Search for the cell housing the specified text and yield its [x, y] center coordinate. 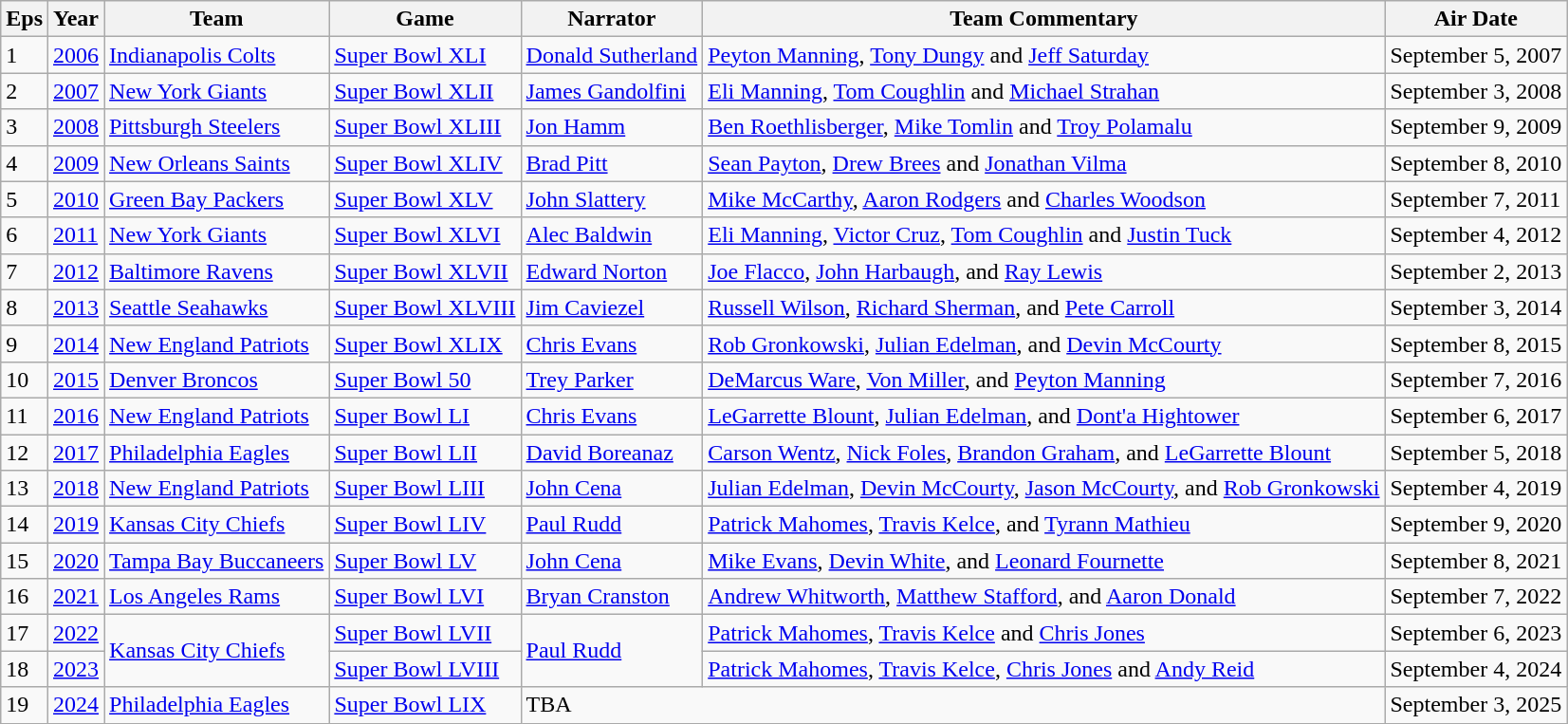
New Orleans Saints [216, 163]
Russell Wilson, Richard Sherman, and Pete Carroll [1043, 307]
Rob Gronkowski, Julian Edelman, and Devin McCourty [1043, 343]
September 6, 2023 [1476, 633]
3 [25, 127]
2014 [76, 343]
Super Bowl XLIV [425, 163]
2018 [76, 489]
7 [25, 271]
18 [25, 669]
September 3, 2025 [1476, 705]
Super Bowl LIX [425, 705]
Peyton Manning, Tony Dungy and Jeff Saturday [1043, 55]
Sean Payton, Drew Brees and Jonathan Vilma [1043, 163]
Donald Sutherland [612, 55]
Julian Edelman, Devin McCourty, Jason McCourty, and Rob Gronkowski [1043, 489]
Super Bowl LVII [425, 633]
10 [25, 380]
2020 [76, 561]
September 4, 2024 [1476, 669]
September 9, 2009 [1476, 127]
2006 [76, 55]
2008 [76, 127]
September 5, 2018 [1476, 453]
2016 [76, 416]
Super Bowl XLI [425, 55]
17 [25, 633]
Super Bowl LVIII [425, 669]
Los Angeles Rams [216, 597]
2013 [76, 307]
September 6, 2017 [1476, 416]
Super Bowl LVI [425, 597]
2024 [76, 705]
16 [25, 597]
2011 [76, 235]
September 9, 2020 [1476, 525]
Andrew Whitworth, Matthew Stafford, and Aaron Donald [1043, 597]
September 3, 2008 [1476, 91]
Mike Evans, Devin White, and Leonard Fournette [1043, 561]
Super Bowl XLIX [425, 343]
Denver Broncos [216, 380]
1 [25, 55]
6 [25, 235]
Year [76, 19]
Brad Pitt [612, 163]
12 [25, 453]
Seattle Seahawks [216, 307]
2010 [76, 199]
Jim Caviezel [612, 307]
Carson Wentz, Nick Foles, Brandon Graham, and LeGarrette Blount [1043, 453]
15 [25, 561]
4 [25, 163]
9 [25, 343]
2 [25, 91]
Super Bowl XLVII [425, 271]
5 [25, 199]
September 4, 2019 [1476, 489]
Tampa Bay Buccaneers [216, 561]
Super Bowl LIV [425, 525]
Eps [25, 19]
Indianapolis Colts [216, 55]
2019 [76, 525]
Patrick Mahomes, Travis Kelce and Chris Jones [1043, 633]
September 8, 2010 [1476, 163]
14 [25, 525]
Patrick Mahomes, Travis Kelce, and Tyrann Mathieu [1043, 525]
Narrator [612, 19]
Super Bowl XLV [425, 199]
Edward Norton [612, 271]
DeMarcus Ware, Von Miller, and Peyton Manning [1043, 380]
2017 [76, 453]
September 7, 2022 [1476, 597]
Alec Baldwin [612, 235]
David Boreanaz [612, 453]
19 [25, 705]
Super Bowl LII [425, 453]
Super Bowl XLII [425, 91]
2009 [76, 163]
Jon Hamm [612, 127]
Team Commentary [1043, 19]
Eli Manning, Tom Coughlin and Michael Strahan [1043, 91]
James Gandolfini [612, 91]
LeGarrette Blount, Julian Edelman, and Dont'a Hightower [1043, 416]
Green Bay Packers [216, 199]
2012 [76, 271]
Super Bowl LV [425, 561]
8 [25, 307]
Super Bowl LI [425, 416]
11 [25, 416]
Joe Flacco, John Harbaugh, and Ray Lewis [1043, 271]
2015 [76, 380]
September 7, 2011 [1476, 199]
TBA [952, 705]
Super Bowl XLVIII [425, 307]
September 7, 2016 [1476, 380]
13 [25, 489]
Game [425, 19]
September 5, 2007 [1476, 55]
September 3, 2014 [1476, 307]
Team [216, 19]
Air Date [1476, 19]
Pittsburgh Steelers [216, 127]
2007 [76, 91]
Super Bowl XLVI [425, 235]
Super Bowl XLIII [425, 127]
John Slattery [612, 199]
September 2, 2013 [1476, 271]
Super Bowl LIII [425, 489]
Baltimore Ravens [216, 271]
Patrick Mahomes, Travis Kelce, Chris Jones and Andy Reid [1043, 669]
2022 [76, 633]
Super Bowl 50 [425, 380]
September 8, 2015 [1476, 343]
Mike McCarthy, Aaron Rodgers and Charles Woodson [1043, 199]
Eli Manning, Victor Cruz, Tom Coughlin and Justin Tuck [1043, 235]
Trey Parker [612, 380]
September 4, 2012 [1476, 235]
September 8, 2021 [1476, 561]
2023 [76, 669]
Ben Roethlisberger, Mike Tomlin and Troy Polamalu [1043, 127]
2021 [76, 597]
Bryan Cranston [612, 597]
